Find where the given text appears and provide that cell's center as [X, Y] coordinate. 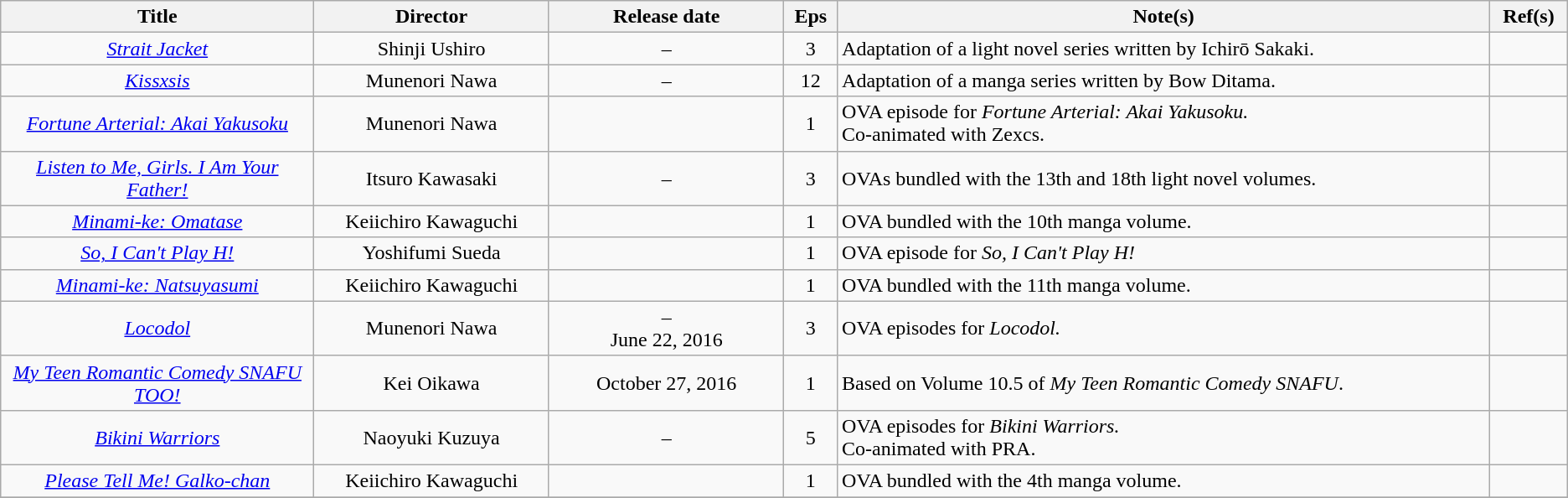
Eps [811, 17]
Adaptation of a light novel series written by Ichirō Sakaki. [1164, 49]
Locodol [157, 329]
Shinji Ushiro [432, 49]
Note(s) [1164, 17]
OVA episodes for Locodol. [1164, 329]
OVA episode for So, I Can't Play H! [1164, 253]
Please Tell Me! Galko-chan [157, 480]
Bikini Warriors [157, 438]
–June 22, 2016 [667, 329]
Director [432, 17]
My Teen Romantic Comedy SNAFU TOO! [157, 382]
OVA bundled with the 4th manga volume. [1164, 480]
Fortune Arterial: Akai Yakusoku [157, 124]
Listen to Me, Girls. I Am Your Father! [157, 178]
OVA episode for Fortune Arterial: Akai Yakusoku. Co-animated with Zexcs. [1164, 124]
OVA bundled with the 10th manga volume. [1164, 221]
Naoyuki Kuzuya [432, 438]
Title [157, 17]
Itsuro Kawasaki [432, 178]
So, I Can't Play H! [157, 253]
Kei Oikawa [432, 382]
Adaptation of a manga series written by Bow Ditama. [1164, 80]
Yoshifumi Sueda [432, 253]
Kissxsis [157, 80]
Minami-ke: Omatase [157, 221]
Release date [667, 17]
OVA bundled with the 11th manga volume. [1164, 285]
Ref(s) [1529, 17]
OVAs bundled with the 13th and 18th light novel volumes. [1164, 178]
Based on Volume 10.5 of My Teen Romantic Comedy SNAFU. [1164, 382]
Minami-ke: Natsuyasumi [157, 285]
October 27, 2016 [667, 382]
12 [811, 80]
Strait Jacket [157, 49]
5 [811, 438]
OVA episodes for Bikini Warriors. Co-animated with PRA. [1164, 438]
